Return the (X, Y) coordinate for the center point of the cell that contains the specified text.  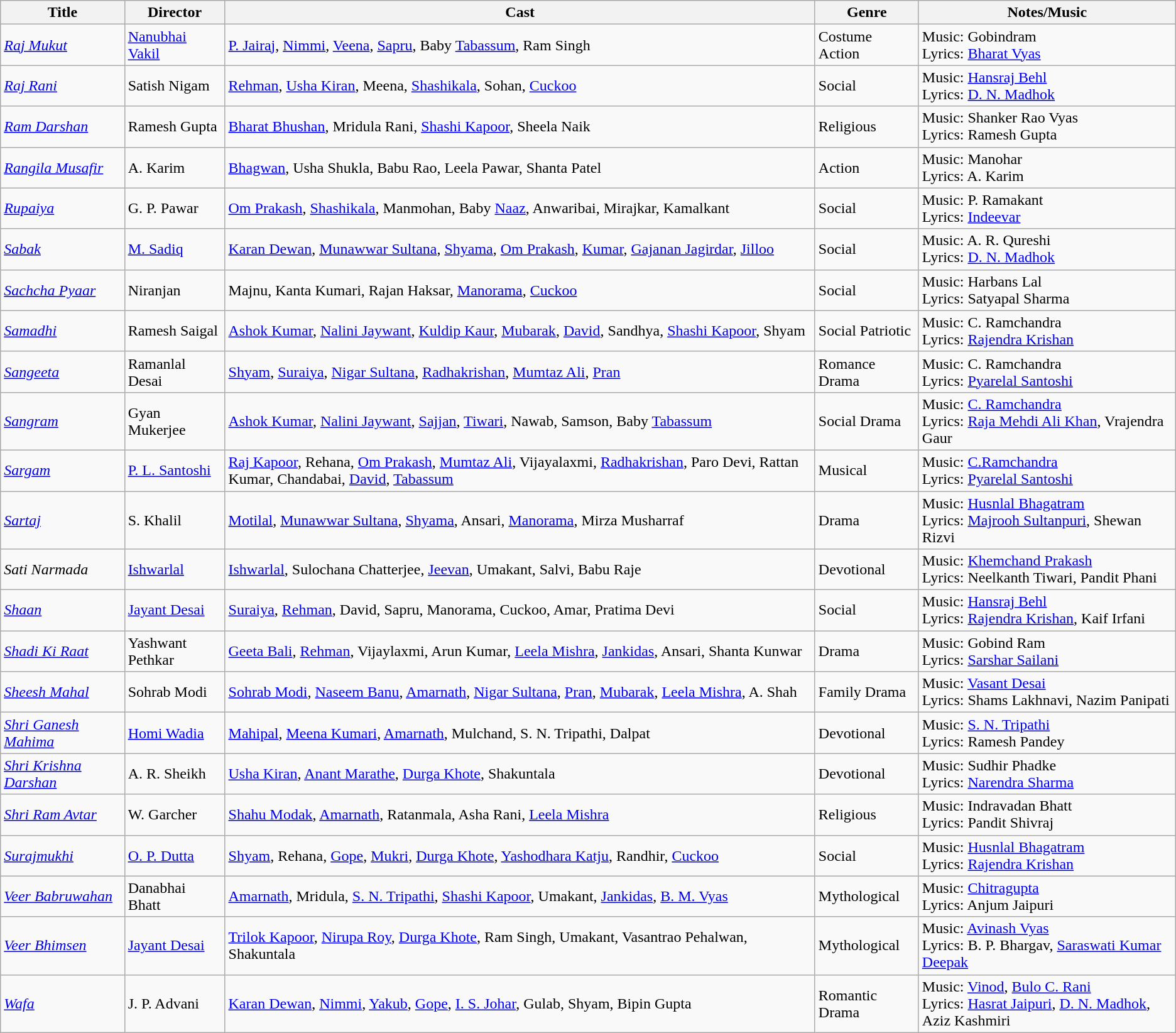
Bhagwan, Usha Shukla, Babu Rao, Leela Pawar, Shanta Patel (520, 167)
Ram Darshan (63, 127)
Shri Ganesh Mahima (63, 733)
Shyam, Suraiya, Nigar Sultana, Radhakrishan, Mumtaz Ali, Pran (520, 372)
Nanubhai Vakil (175, 45)
Director (175, 13)
Raj Mukut (63, 45)
Family Drama (867, 692)
Trilok Kapoor, Nirupa Roy, Durga Khote, Ram Singh, Umakant, Vasantrao Pehalwan, Shakuntala (520, 946)
Music: Harbans LalLyrics: Satyapal Sharma (1047, 290)
Cast (520, 13)
Romance Drama (867, 372)
Social Drama (867, 421)
Sargam (63, 470)
Music: Husnlal BhagatramLyrics: Majrooh Sultanpuri, Shewan Rizvi (1047, 520)
Homi Wadia (175, 733)
P. Jairaj, Nimmi, Veena, Sapru, Baby Tabassum, Ram Singh (520, 45)
Music: Indravadan BhattLyrics: Pandit Shivraj (1047, 814)
Shri Ram Avtar (63, 814)
Mahipal, Meena Kumari, Amarnath, Mulchand, S. N. Tripathi, Dalpat (520, 733)
Yashwant Pethkar (175, 651)
Music: Shanker Rao VyasLyrics: Ramesh Gupta (1047, 127)
Costume Action (867, 45)
Sangeeta (63, 372)
Music: Sudhir PhadkeLyrics: Narendra Sharma (1047, 774)
Music: Gobind RamLyrics: Sarshar Sailani (1047, 651)
Music: GobindramLyrics: Bharat Vyas (1047, 45)
G. P. Pawar (175, 209)
Musical (867, 470)
Majnu, Kanta Kumari, Rajan Haksar, Manorama, Cuckoo (520, 290)
Ishwarlal (175, 569)
Rupaiya (63, 209)
Samadhi (63, 331)
Title (63, 13)
M. Sadiq (175, 249)
O. P. Dutta (175, 856)
A. R. Sheikh (175, 774)
Raj Kapoor, Rehana, Om Prakash, Mumtaz Ali, Vijayalaxmi, Radhakrishan, Paro Devi, Rattan Kumar, Chandabai, David, Tabassum (520, 470)
Music: P. RamakantLyrics: Indeevar (1047, 209)
A. Karim (175, 167)
Music: C. RamchandraLyrics: Pyarelal Santoshi (1047, 372)
Music: S. N. TripathiLyrics: Ramesh Pandey (1047, 733)
Ashok Kumar, Nalini Jaywant, Sajjan, Tiwari, Nawab, Samson, Baby Tabassum (520, 421)
Genre (867, 13)
Music: Hansraj BehlLyrics: D. N. Madhok (1047, 85)
Gyan Mukerjee (175, 421)
Karan Dewan, Nimmi, Yakub, Gope, I. S. Johar, Gulab, Shyam, Bipin Gupta (520, 1003)
Romantic Drama (867, 1003)
Sachcha Pyaar (63, 290)
Sheesh Mahal (63, 692)
Satish Nigam (175, 85)
Veer Bhimsen (63, 946)
Bharat Bhushan, Mridula Rani, Shashi Kapoor, Sheela Naik (520, 127)
Ramesh Gupta (175, 127)
Music: Husnlal BhagatramLyrics: Rajendra Krishan (1047, 856)
Shahu Modak, Amarnath, Ratanmala, Asha Rani, Leela Mishra (520, 814)
Rehman, Usha Kiran, Meena, Shashikala, Sohan, Cuckoo (520, 85)
Sartaj (63, 520)
Ramesh Saigal (175, 331)
Shadi Ki Raat (63, 651)
Wafa (63, 1003)
S. Khalil (175, 520)
Sati Narmada (63, 569)
Raj Rani (63, 85)
Sohrab Modi, Naseem Banu, Amarnath, Nigar Sultana, Pran, Mubarak, Leela Mishra, A. Shah (520, 692)
Surajmukhi (63, 856)
Music: ChitraguptaLyrics: Anjum Jaipuri (1047, 896)
Music: Vinod, Bulo C. RaniLyrics: Hasrat Jaipuri, D. N. Madhok, Aziz Kashmiri (1047, 1003)
Suraiya, Rehman, David, Sapru, Manorama, Cuckoo, Amar, Pratima Devi (520, 611)
Veer Babruwahan (63, 896)
Om Prakash, Shashikala, Manmohan, Baby Naaz, Anwaribai, Mirajkar, Kamalkant (520, 209)
Sangram (63, 421)
Music: C. RamchandraLyrics: Raja Mehdi Ali Khan, Vrajendra Gaur (1047, 421)
Music: Khemchand PrakashLyrics: Neelkanth Tiwari, Pandit Phani (1047, 569)
W. Garcher (175, 814)
Rangila Musafir (63, 167)
Ashok Kumar, Nalini Jaywant, Kuldip Kaur, Mubarak, David, Sandhya, Shashi Kapoor, Shyam (520, 331)
Ramanlal Desai (175, 372)
Shyam, Rehana, Gope, Mukri, Durga Khote, Yashodhara Katju, Randhir, Cuckoo (520, 856)
Social Patriotic (867, 331)
Music: Hansraj BehlLyrics: Rajendra Krishan, Kaif Irfani (1047, 611)
Music: Avinash VyasLyrics: B. P. Bhargav, Saraswati Kumar Deepak (1047, 946)
Action (867, 167)
Amarnath, Mridula, S. N. Tripathi, Shashi Kapoor, Umakant, Jankidas, B. M. Vyas (520, 896)
Music: ManoharLyrics: A. Karim (1047, 167)
Sabak (63, 249)
Ishwarlal, Sulochana Chatterjee, Jeevan, Umakant, Salvi, Babu Raje (520, 569)
Geeta Bali, Rehman, Vijaylaxmi, Arun Kumar, Leela Mishra, Jankidas, Ansari, Shanta Kunwar (520, 651)
Sohrab Modi (175, 692)
Karan Dewan, Munawwar Sultana, Shyama, Om Prakash, Kumar, Gajanan Jagirdar, Jilloo (520, 249)
Motilal, Munawwar Sultana, Shyama, Ansari, Manorama, Mirza Musharraf (520, 520)
Shaan (63, 611)
P. L. Santoshi (175, 470)
Danabhai Bhatt (175, 896)
Niranjan (175, 290)
Music: Vasant DesaiLyrics: Shams Lakhnavi, Nazim Panipati (1047, 692)
Usha Kiran, Anant Marathe, Durga Khote, Shakuntala (520, 774)
Music: C. RamchandraLyrics: Rajendra Krishan (1047, 331)
Music: A. R. QureshiLyrics: D. N. Madhok (1047, 249)
J. P. Advani (175, 1003)
Notes/Music (1047, 13)
Shri Krishna Darshan (63, 774)
Music: C.RamchandraLyrics: Pyarelal Santoshi (1047, 470)
